Detect which cell encompasses the target text, then output its (X, Y) center coordinate. 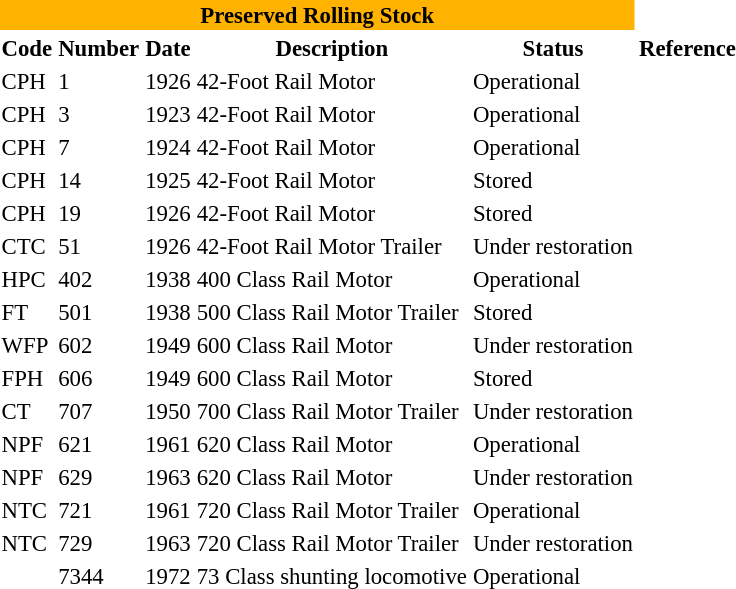
HPC (27, 279)
700 Class Rail Motor Trailer (332, 411)
501 (99, 312)
621 (99, 444)
602 (99, 345)
707 (99, 411)
Description (332, 48)
FPH (27, 378)
19 (99, 213)
3 (99, 114)
Number (99, 48)
FT (27, 312)
1923 (168, 114)
Status (552, 48)
402 (99, 279)
721 (99, 510)
WFP (27, 345)
51 (99, 246)
1925 (168, 180)
729 (99, 543)
42-Foot Rail Motor Trailer (332, 246)
CT (27, 411)
CTC (27, 246)
7 (99, 147)
1 (99, 81)
Code (27, 48)
14 (99, 180)
1924 (168, 147)
Date (168, 48)
400 Class Rail Motor (332, 279)
606 (99, 378)
1950 (168, 411)
Preserved Rolling Stock (317, 15)
629 (99, 477)
500 Class Rail Motor Trailer (332, 312)
